Extract the (X, Y) coordinate from the center of the cell holding the provided text.  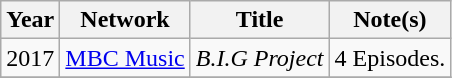
2017 (30, 58)
Network (125, 20)
B.I.G Project (260, 58)
Note(s) (390, 20)
4 Episodes. (390, 58)
Year (30, 20)
MBC Music (125, 58)
Title (260, 20)
